Identify which cell holds the provided text, then report its [X, Y] central coordinate. 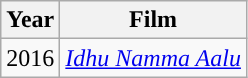
Year [30, 20]
2016 [30, 58]
Idhu Namma Aalu [154, 58]
Film [154, 20]
